Return [x, y] of the center of cell containing provided text 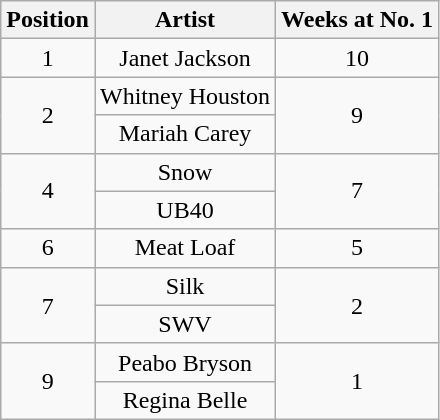
Meat Loaf [184, 248]
Regina Belle [184, 400]
Silk [184, 286]
Peabo Bryson [184, 362]
Mariah Carey [184, 134]
Position [48, 20]
Janet Jackson [184, 58]
10 [358, 58]
Snow [184, 172]
5 [358, 248]
SWV [184, 324]
Artist [184, 20]
UB40 [184, 210]
6 [48, 248]
4 [48, 191]
Whitney Houston [184, 96]
Weeks at No. 1 [358, 20]
